Extract the (X, Y) coordinate from the center of the cell holding the provided text.  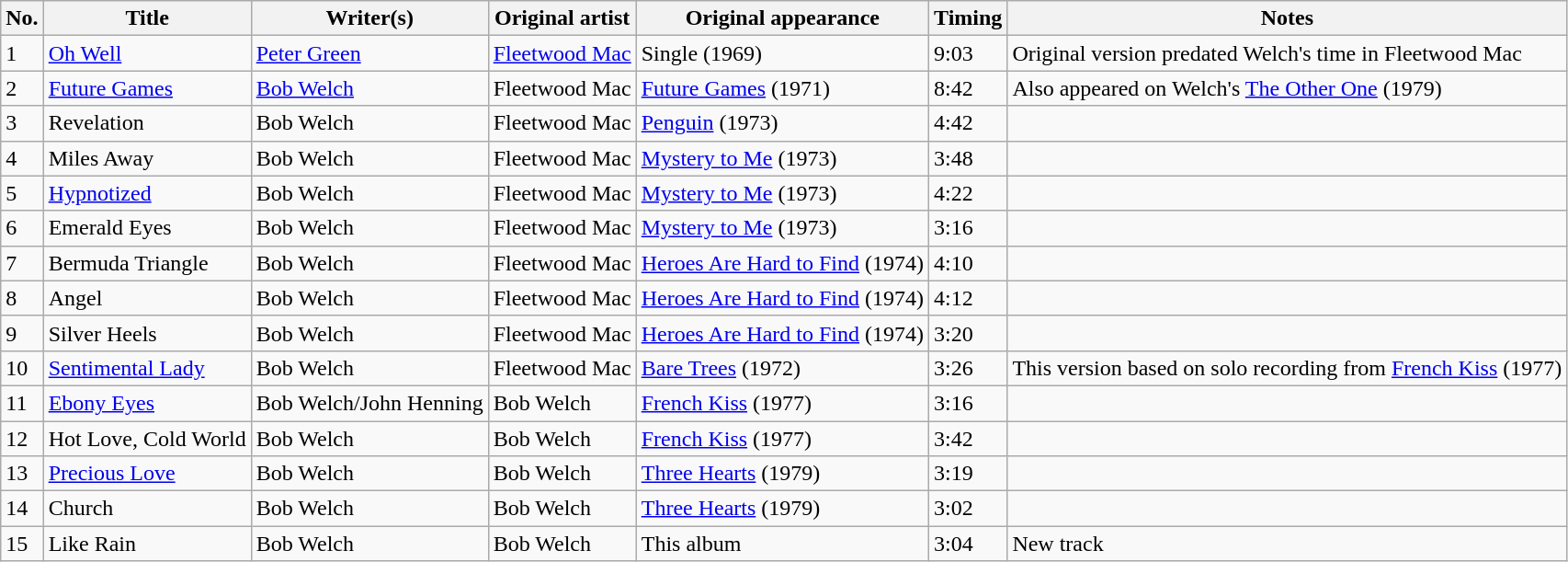
Hot Love, Cold World (147, 439)
Title (147, 18)
9 (22, 333)
5 (22, 193)
Future Games (1971) (782, 88)
Original artist (562, 18)
Also appeared on Welch's The Other One (1979) (1287, 88)
Single (1969) (782, 53)
15 (22, 544)
Original version predated Welch's time in Fleetwood Mac (1287, 53)
Miles Away (147, 158)
4:10 (969, 263)
Bermuda Triangle (147, 263)
3:20 (969, 333)
Hypnotized (147, 193)
4:22 (969, 193)
13 (22, 474)
Future Games (147, 88)
3:26 (969, 368)
3:02 (969, 509)
3:42 (969, 439)
Writer(s) (369, 18)
8 (22, 298)
6 (22, 228)
No. (22, 18)
This album (782, 544)
This version based on solo recording from French Kiss (1977) (1287, 368)
4:42 (969, 123)
Bare Trees (1972) (782, 368)
3:19 (969, 474)
Bob Welch/John Henning (369, 403)
Original appearance (782, 18)
4:12 (969, 298)
Oh Well (147, 53)
12 (22, 439)
2 (22, 88)
Sentimental Lady (147, 368)
Like Rain (147, 544)
Peter Green (369, 53)
Ebony Eyes (147, 403)
Precious Love (147, 474)
3:48 (969, 158)
14 (22, 509)
Church (147, 509)
4 (22, 158)
Emerald Eyes (147, 228)
Revelation (147, 123)
8:42 (969, 88)
Silver Heels (147, 333)
Angel (147, 298)
Notes (1287, 18)
Timing (969, 18)
11 (22, 403)
7 (22, 263)
10 (22, 368)
New track (1287, 544)
9:03 (969, 53)
3 (22, 123)
1 (22, 53)
Penguin (1973) (782, 123)
3:04 (969, 544)
